From the cell containing the given text, extract its center point as [X, Y] coordinate. 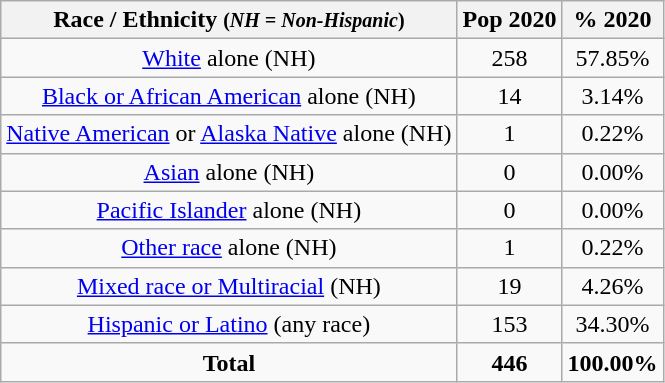
3.14% [612, 96]
Other race alone (NH) [229, 248]
258 [510, 58]
100.00% [612, 362]
153 [510, 324]
Asian alone (NH) [229, 172]
Race / Ethnicity (NH = Non-Hispanic) [229, 20]
446 [510, 362]
34.30% [612, 324]
White alone (NH) [229, 58]
Black or African American alone (NH) [229, 96]
% 2020 [612, 20]
Total [229, 362]
14 [510, 96]
57.85% [612, 58]
Native American or Alaska Native alone (NH) [229, 134]
Hispanic or Latino (any race) [229, 324]
Mixed race or Multiracial (NH) [229, 286]
19 [510, 286]
Pacific Islander alone (NH) [229, 210]
4.26% [612, 286]
Pop 2020 [510, 20]
